Return (X, Y) of the center of cell containing provided text 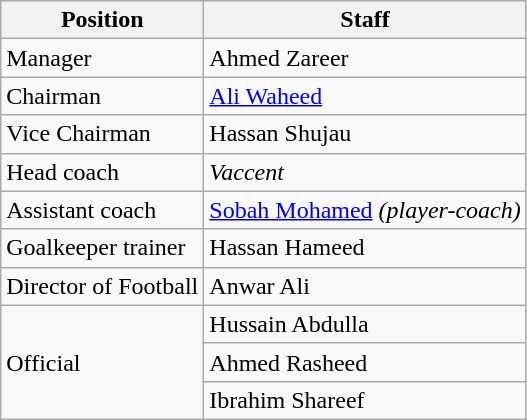
Director of Football (102, 286)
Ahmed Rasheed (365, 362)
Manager (102, 58)
Vaccent (365, 172)
Chairman (102, 96)
Ahmed Zareer (365, 58)
Hassan Shujau (365, 134)
Staff (365, 20)
Assistant coach (102, 210)
Anwar Ali (365, 286)
Goalkeeper trainer (102, 248)
Official (102, 362)
Ibrahim Shareef (365, 400)
Sobah Mohamed (player-coach) (365, 210)
Head coach (102, 172)
Hussain Abdulla (365, 324)
Vice Chairman (102, 134)
Hassan Hameed (365, 248)
Position (102, 20)
Ali Waheed (365, 96)
